Return the [X, Y] coordinate for the center point of the cell that contains the specified text.  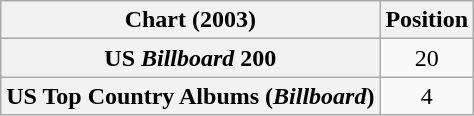
US Billboard 200 [190, 58]
4 [427, 96]
Position [427, 20]
20 [427, 58]
US Top Country Albums (Billboard) [190, 96]
Chart (2003) [190, 20]
